Provide the (X, Y) coordinate of the cell's center where the given text is located.  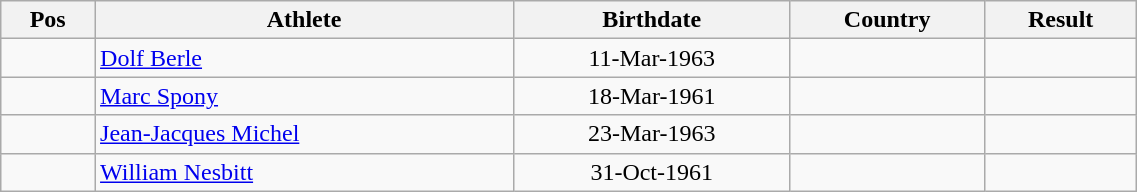
Jean-Jacques Michel (304, 134)
Country (888, 20)
18-Mar-1961 (652, 96)
Result (1061, 20)
Marc Spony (304, 96)
31-Oct-1961 (652, 172)
23-Mar-1963 (652, 134)
William Nesbitt (304, 172)
Athlete (304, 20)
Birthdate (652, 20)
11-Mar-1963 (652, 58)
Dolf Berle (304, 58)
Pos (48, 20)
